Capture the cell that displays the provided text and extract its (x, y) central coordinate. 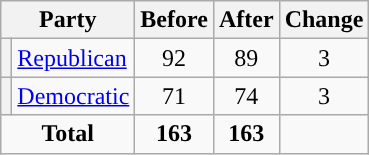
89 (246, 58)
Change (324, 20)
92 (174, 58)
Total (68, 134)
Party (68, 20)
Before (174, 20)
71 (174, 96)
After (246, 20)
74 (246, 96)
Republican (74, 58)
Democratic (74, 96)
